From the cell containing the given text, extract its center point as [X, Y] coordinate. 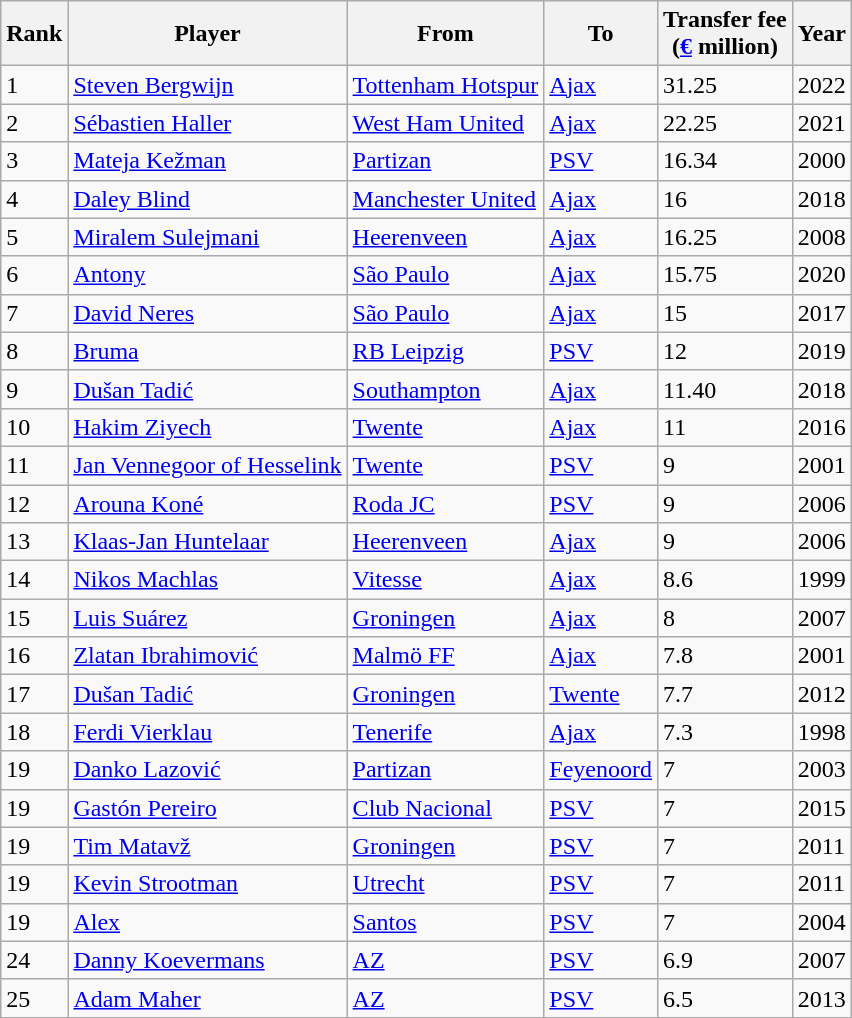
To [601, 34]
7.7 [724, 694]
2015 [822, 808]
31.25 [724, 85]
Rank [34, 34]
Santos [446, 922]
18 [34, 732]
Klaas-Jan Huntelaar [208, 542]
Antony [208, 275]
3 [34, 161]
Mateja Kežman [208, 161]
22.25 [724, 123]
2020 [822, 275]
Danko Lazović [208, 770]
Manchester United [446, 199]
Vitesse [446, 580]
2013 [822, 998]
Club Nacional [446, 808]
7.3 [724, 732]
David Neres [208, 313]
Alex [208, 922]
Tottenham Hotspur [446, 85]
Luis Suárez [208, 618]
Bruma [208, 351]
4 [34, 199]
2012 [822, 694]
Daley Blind [208, 199]
Roda JC [446, 503]
24 [34, 960]
RB Leipzig [446, 351]
10 [34, 427]
2021 [822, 123]
8.6 [724, 580]
16.34 [724, 161]
Nikos Machlas [208, 580]
2017 [822, 313]
1998 [822, 732]
Malmö FF [446, 656]
6 [34, 275]
2008 [822, 237]
5 [34, 237]
From [446, 34]
Utrecht [446, 884]
14 [34, 580]
Feyenoord [601, 770]
Tenerife [446, 732]
Tim Matavž [208, 846]
15.75 [724, 275]
Year [822, 34]
Sébastien Haller [208, 123]
Steven Bergwijn [208, 85]
West Ham United [446, 123]
Southampton [446, 389]
2000 [822, 161]
16.25 [724, 237]
Danny Koevermans [208, 960]
Zlatan Ibrahimović [208, 656]
Jan Vennegoor of Hesselink [208, 465]
2004 [822, 922]
6.5 [724, 998]
25 [34, 998]
Ferdi Vierklau [208, 732]
11.40 [724, 389]
2022 [822, 85]
2019 [822, 351]
1 [34, 85]
Gastón Pereiro [208, 808]
2016 [822, 427]
Player [208, 34]
2 [34, 123]
Kevin Strootman [208, 884]
6.9 [724, 960]
2003 [822, 770]
Hakim Ziyech [208, 427]
Arouna Koné [208, 503]
1999 [822, 580]
Adam Maher [208, 998]
17 [34, 694]
7.8 [724, 656]
Miralem Sulejmani [208, 237]
13 [34, 542]
Transfer fee(€ million) [724, 34]
